Identify which cell holds the provided text, then report its [X, Y] central coordinate. 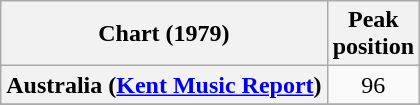
Peakposition [373, 34]
Australia (Kent Music Report) [164, 85]
Chart (1979) [164, 34]
96 [373, 85]
